Provide the (X, Y) coordinate of the cell's center where the given text is located.  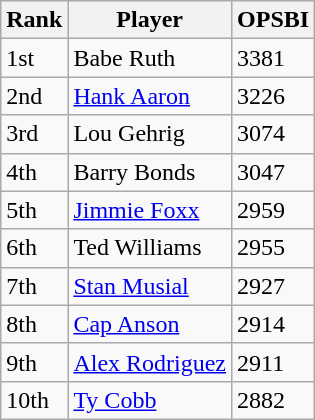
Ty Cobb (150, 400)
4th (34, 172)
2914 (274, 324)
Babe Ruth (150, 58)
Cap Anson (150, 324)
3074 (274, 134)
3226 (274, 96)
2882 (274, 400)
Barry Bonds (150, 172)
Alex Rodriguez (150, 362)
3381 (274, 58)
3rd (34, 134)
Jimmie Foxx (150, 210)
2911 (274, 362)
Rank (34, 20)
9th (34, 362)
OPSBI (274, 20)
8th (34, 324)
7th (34, 286)
5th (34, 210)
Hank Aaron (150, 96)
3047 (274, 172)
6th (34, 248)
Player (150, 20)
1st (34, 58)
2955 (274, 248)
Lou Gehrig (150, 134)
Ted Williams (150, 248)
2927 (274, 286)
Stan Musial (150, 286)
10th (34, 400)
2959 (274, 210)
2nd (34, 96)
